Output the [x, y] coordinate of the center of the cell containing the given text.  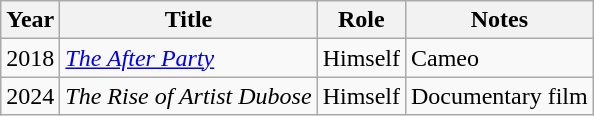
Cameo [499, 58]
Title [188, 20]
Notes [499, 20]
The Rise of Artist Dubose [188, 96]
Documentary film [499, 96]
2018 [30, 58]
Role [361, 20]
2024 [30, 96]
The After Party [188, 58]
Year [30, 20]
